Determine the (x, y) coordinate at the center of the cell enclosing the given text.  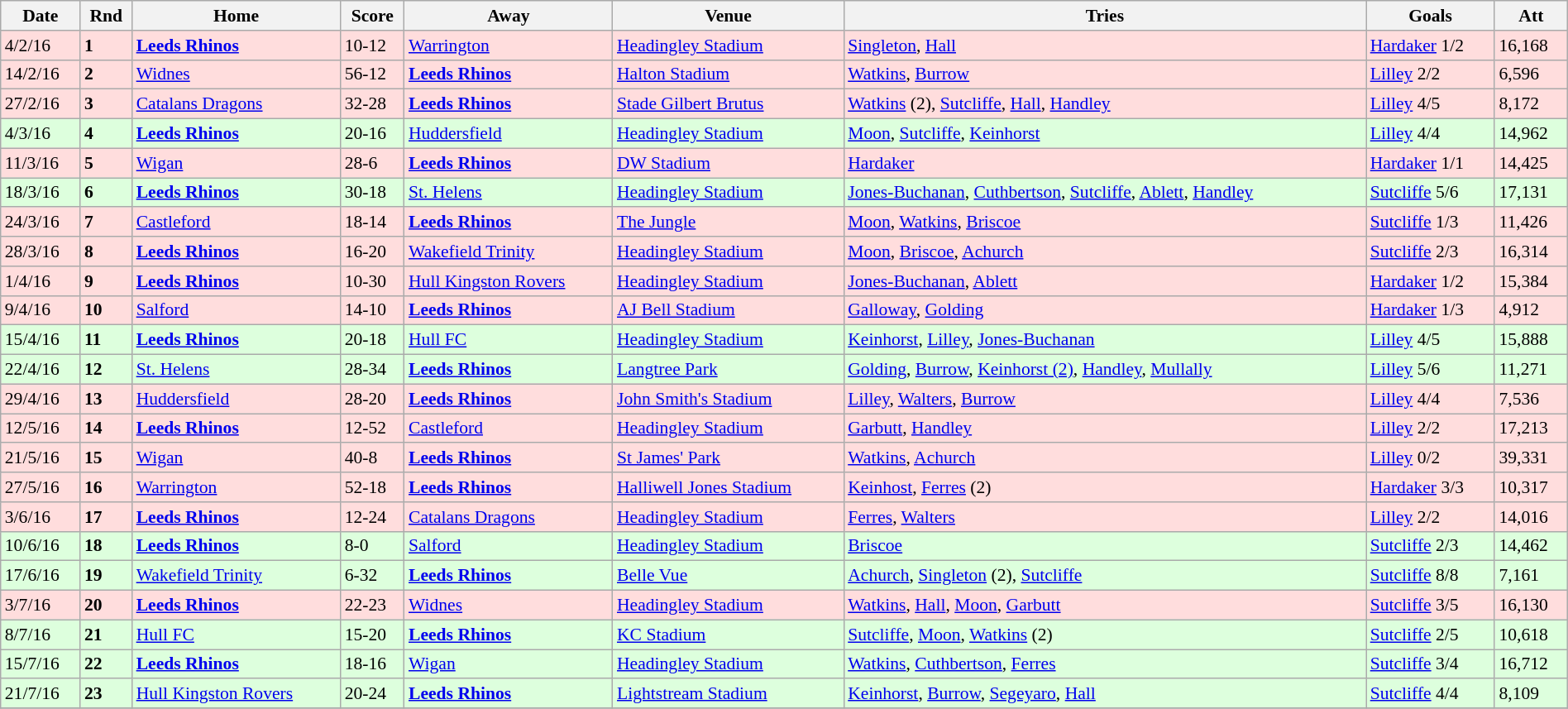
4/2/16 (41, 46)
Halton Stadium (728, 74)
18-14 (372, 223)
23 (106, 694)
DW Stadium (728, 163)
1/4/16 (41, 281)
20 (106, 606)
22 (106, 664)
St James' Park (728, 458)
Lilley, Walters, Burrow (1105, 399)
Watkins (2), Sutcliffe, Hall, Handley (1105, 104)
17,213 (1531, 429)
29/4/16 (41, 399)
39,331 (1531, 458)
15/4/16 (41, 340)
Goals (1431, 16)
1 (106, 46)
Watkins, Achurch (1105, 458)
15 (106, 458)
30-18 (372, 193)
Singleton, Hall (1105, 46)
21/5/16 (41, 458)
7,536 (1531, 399)
15/7/16 (41, 664)
4/3/16 (41, 134)
16,168 (1531, 46)
Jones-Buchanan, Ablett (1105, 281)
Moon, Watkins, Briscoe (1105, 223)
KC Stadium (728, 635)
Belle Vue (728, 576)
Venue (728, 16)
22/4/16 (41, 370)
12 (106, 370)
Hardaker (1105, 163)
Away (509, 16)
4 (106, 134)
Sutcliffe 2/5 (1431, 635)
3/7/16 (41, 606)
11 (106, 340)
27/5/16 (41, 487)
21/7/16 (41, 694)
Sutcliffe 4/4 (1431, 694)
22-23 (372, 606)
11,426 (1531, 223)
8 (106, 252)
Sutcliffe 3/4 (1431, 664)
10/6/16 (41, 546)
12-52 (372, 429)
20-16 (372, 134)
John Smith's Stadium (728, 399)
15-20 (372, 635)
Briscoe (1105, 546)
14,462 (1531, 546)
17,131 (1531, 193)
Sutcliffe 8/8 (1431, 576)
Sutcliffe 3/5 (1431, 606)
20-24 (372, 694)
7 (106, 223)
Langtree Park (728, 370)
4,912 (1531, 310)
8,172 (1531, 104)
Watkins, Hall, Moon, Garbutt (1105, 606)
14,962 (1531, 134)
14,425 (1531, 163)
Hardaker 3/3 (1431, 487)
18 (106, 546)
14/2/16 (41, 74)
Hardaker 1/3 (1431, 310)
19 (106, 576)
8/7/16 (41, 635)
52-18 (372, 487)
AJ Bell Stadium (728, 310)
12-24 (372, 517)
7,161 (1531, 576)
Stade Gilbert Brutus (728, 104)
28-34 (372, 370)
24/3/16 (41, 223)
Watkins, Cuthbertson, Ferres (1105, 664)
14-10 (372, 310)
Achurch, Singleton (2), Sutcliffe (1105, 576)
8-0 (372, 546)
Att (1531, 16)
Rnd (106, 16)
28-20 (372, 399)
6,596 (1531, 74)
Date (41, 16)
16 (106, 487)
Sutcliffe, Moon, Watkins (2) (1105, 635)
16,712 (1531, 664)
10,618 (1531, 635)
14,016 (1531, 517)
10,317 (1531, 487)
9/4/16 (41, 310)
28-6 (372, 163)
3/6/16 (41, 517)
Keinhost, Ferres (2) (1105, 487)
Golding, Burrow, Keinhorst (2), Handley, Mullally (1105, 370)
9 (106, 281)
Sutcliffe 5/6 (1431, 193)
Lilley 5/6 (1431, 370)
17/6/16 (41, 576)
40-8 (372, 458)
Home (237, 16)
11,271 (1531, 370)
6-32 (372, 576)
Keinhorst, Burrow, Segeyaro, Hall (1105, 694)
Moon, Briscoe, Achurch (1105, 252)
27/2/16 (41, 104)
8,109 (1531, 694)
Galloway, Golding (1105, 310)
2 (106, 74)
3 (106, 104)
10-12 (372, 46)
Lilley 0/2 (1431, 458)
Moon, Sutcliffe, Keinhorst (1105, 134)
12/5/16 (41, 429)
Garbutt, Handley (1105, 429)
15,384 (1531, 281)
Hardaker 1/1 (1431, 163)
15,888 (1531, 340)
32-28 (372, 104)
Jones-Buchanan, Cuthbertson, Sutcliffe, Ablett, Handley (1105, 193)
6 (106, 193)
Ferres, Walters (1105, 517)
Keinhorst, Lilley, Jones-Buchanan (1105, 340)
21 (106, 635)
16,314 (1531, 252)
14 (106, 429)
Watkins, Burrow (1105, 74)
28/3/16 (41, 252)
16-20 (372, 252)
56-12 (372, 74)
18/3/16 (41, 193)
20-18 (372, 340)
Score (372, 16)
The Jungle (728, 223)
Lightstream Stadium (728, 694)
13 (106, 399)
10 (106, 310)
Tries (1105, 16)
10-30 (372, 281)
Sutcliffe 1/3 (1431, 223)
Halliwell Jones Stadium (728, 487)
5 (106, 163)
17 (106, 517)
11/3/16 (41, 163)
18-16 (372, 664)
16,130 (1531, 606)
